Scan for the cell matching the given text and deliver its [x, y] coordinate at center. 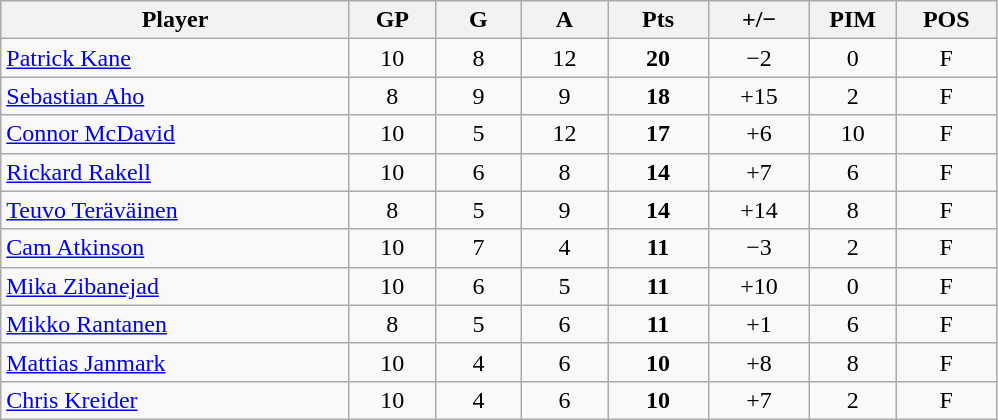
Mikko Rantanen [176, 324]
GP [392, 20]
7 [478, 248]
G [478, 20]
+1 [760, 324]
PIM [853, 20]
+6 [760, 134]
Pts [658, 20]
Player [176, 20]
−2 [760, 58]
+15 [760, 96]
POS [946, 20]
A [564, 20]
Rickard Rakell [176, 172]
Mika Zibanejad [176, 286]
+10 [760, 286]
17 [658, 134]
Chris Kreider [176, 400]
20 [658, 58]
18 [658, 96]
+14 [760, 210]
Mattias Janmark [176, 362]
Connor McDavid [176, 134]
Patrick Kane [176, 58]
Cam Atkinson [176, 248]
+/− [760, 20]
−3 [760, 248]
+8 [760, 362]
Sebastian Aho [176, 96]
Teuvo Teräväinen [176, 210]
